Output the (X, Y) coordinate of the center of the cell containing the given text.  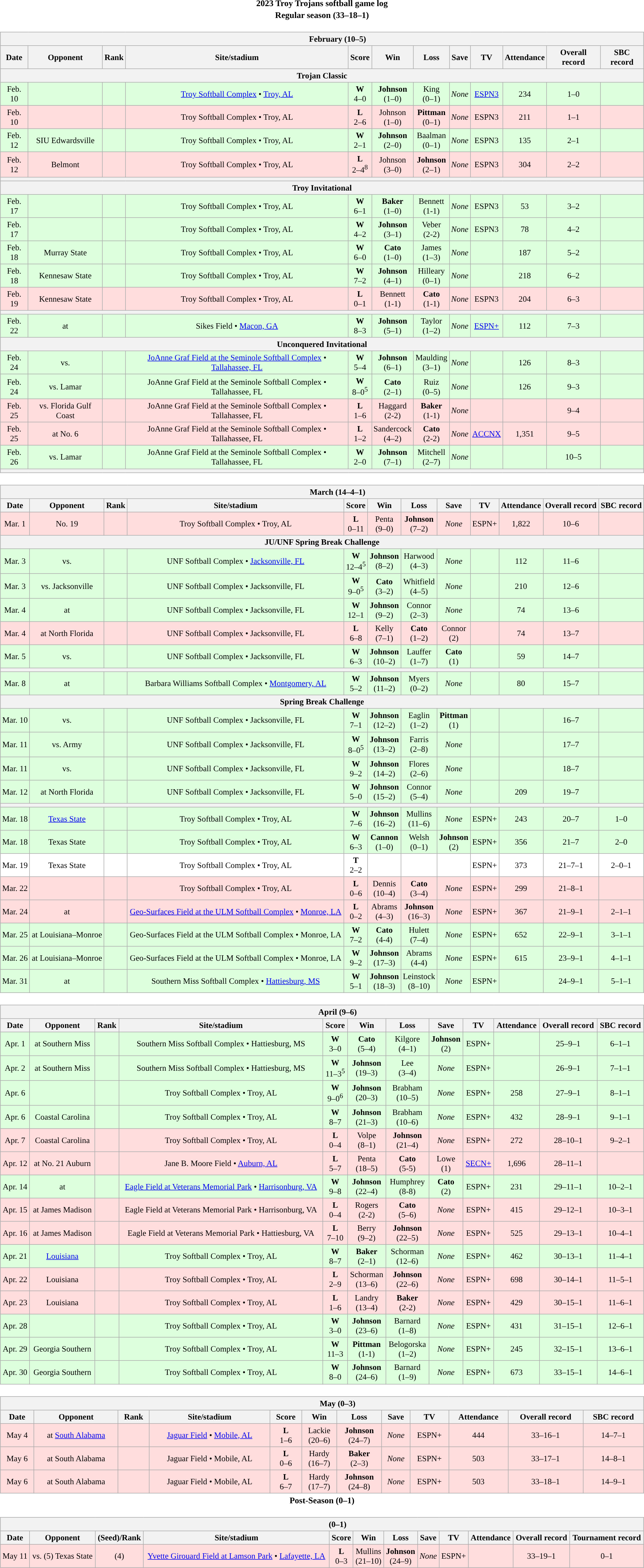
18–7 (571, 769)
Feb. 19 (14, 299)
Spring Break Challenge (322, 702)
0–1 (607, 1556)
Apr. 23 (15, 1303)
12–6 (571, 586)
30–14–1 (568, 1279)
Apr. 7 (15, 1140)
Johnson(24–8) (359, 1481)
218 (525, 275)
Johnson(21–4) (408, 1140)
7–3 (574, 326)
31–15–1 (568, 1326)
444 (479, 1435)
14–8–1 (613, 1458)
at No. 6 (65, 434)
Cato(1–2) (419, 634)
673 (517, 1372)
4–1–1 (621, 958)
7–1–1 (620, 1068)
Feb. 22 (14, 326)
Mar. 22 (15, 888)
Johnson(2–1) (431, 165)
Farris(2–8) (419, 744)
22–9–1 (571, 935)
W9–06 (335, 1093)
Harwood(4–3) (419, 561)
53 (525, 206)
Jane B. Moore Field • Auburn, AL (221, 1164)
Johnson(7–1) (392, 457)
2–1–1 (621, 912)
29–13–1 (568, 1233)
Johnson(24–6) (367, 1372)
Lauffer(1–7) (419, 657)
33–16–1 (546, 1435)
W9–8 (335, 1187)
9–1–1 (620, 1117)
15–7 (571, 684)
17–7 (571, 744)
Johnson(20–3) (367, 1093)
24–9–1 (571, 982)
Lowe(1) (446, 1164)
429 (517, 1303)
SIU Edwardsville (65, 140)
Sikes Field • Macon, GA (237, 326)
W2–0 (360, 457)
Johnson(6–1) (392, 362)
28–9–1 (568, 1117)
10–4–1 (620, 1233)
2–0 (621, 842)
80 (521, 684)
30–13–1 (568, 1256)
L2–9 (335, 1279)
Cato(3–4) (419, 888)
vs. Army (67, 744)
Pittman(1-1) (367, 1349)
Brabham(10–5) (408, 1093)
11–4–1 (620, 1256)
Connor(2–3) (419, 610)
10–2–1 (620, 1187)
Berry(9–2) (367, 1233)
Baker(1–0) (392, 206)
W4–2 (360, 229)
14–6–1 (620, 1372)
W12–45 (356, 561)
ACCNX (487, 434)
Cato(1) (454, 657)
at No. 21 Auburn (63, 1164)
Johnson(24–9) (401, 1556)
L6–8 (356, 634)
Mar. 12 (15, 792)
James(1–3) (431, 252)
Hilleary(0–1) (431, 275)
Rogers(2-2) (367, 1210)
29–12–1 (568, 1210)
Ruiz(0–5) (431, 387)
Apr. 28 (15, 1326)
19–7 (571, 792)
652 (521, 935)
Murray State (65, 252)
vs. Jacksonville (67, 586)
Baker(2-2) (408, 1303)
Mitchell(2–7) (431, 457)
SECN+ (479, 1164)
1,822 (521, 524)
Apr. 22 (15, 1279)
Flores(2–6) (419, 769)
Mar. 25 (15, 935)
Johnson(13–2) (384, 744)
Johnson(17–3) (384, 958)
13–7 (571, 634)
Brabham(10–6) (408, 1117)
Apr. 2 (15, 1068)
Volpe(8–1) (367, 1140)
Pittman(0–1) (431, 117)
Penta(18–5) (367, 1164)
26–9–1 (568, 1068)
Yvette Girouard Field at Lamson Park • Lafayette, LA (236, 1556)
W7–1 (356, 721)
135 (525, 140)
Johnson(22–5) (408, 1233)
Mullins(11–6) (419, 818)
Johnson(16–2) (384, 818)
vs. (5) Texas State (63, 1556)
Johnson(14–2) (384, 769)
10–5 (574, 457)
Johnson(11–2) (384, 684)
W11–35 (335, 1068)
Johnson(23–6) (367, 1326)
Cato(3–2) (384, 586)
27–9–1 (568, 1093)
Mar. 1 (15, 524)
W4–0 (360, 94)
Dennis(10–4) (384, 888)
13–6 (571, 610)
Leinstock(8–10) (419, 982)
187 (525, 252)
21–7 (571, 842)
Apr. 15 (15, 1210)
Johnson(15–2) (384, 792)
258 (517, 1093)
Cato(4-4) (384, 935)
Belmont (65, 165)
W9–05 (356, 586)
1–1 (574, 117)
Penta(9–0) (384, 524)
21–8–1 (571, 888)
525 (517, 1233)
245 (517, 1349)
5–1–1 (621, 982)
33–18–1 (546, 1481)
L1–2 (360, 434)
Mar. 8 (15, 684)
Sandercock(4–2) (392, 434)
Apr. 16 (15, 1233)
Cato(5–4) (367, 1044)
Mullins(21–10) (369, 1556)
20–7 (571, 818)
16–7 (571, 721)
33–15–1 (568, 1372)
5–2 (574, 252)
Cato(5–6) (408, 1210)
Mar. 26 (15, 958)
373 (521, 865)
11–6 (571, 561)
Mar. 31 (15, 982)
698 (517, 1279)
April (9–6) (322, 1012)
Belogorska(1–2) (408, 1349)
Apr. 21 (15, 1256)
Johnson(12–2) (384, 721)
Johnson(5–1) (392, 326)
L0–2 (356, 912)
11–6–1 (620, 1303)
W5–0 (356, 792)
Cannon(1–0) (384, 842)
Johnson(16–3) (419, 912)
29–11–1 (568, 1187)
T2–2 (356, 865)
Barnard(1–8) (408, 1326)
Baalman(0–1) (431, 140)
59 (521, 657)
W6–0 (360, 252)
356 (521, 842)
9–4 (574, 411)
78 (525, 229)
L0–3 (341, 1556)
1,696 (517, 1164)
12–6–1 (620, 1326)
Johnson(4–1) (392, 275)
Barbara Williams Softball Complex • Montgomery, AL (236, 684)
Haggard(2-2) (392, 411)
28–11–1 (568, 1164)
Barnard(1–9) (408, 1372)
L0–1 (360, 299)
415 (517, 1210)
W8–0 (335, 1372)
367 (521, 912)
2–0–1 (621, 865)
Cato(2–1) (392, 387)
W8–3 (360, 326)
Trojan Classic (322, 76)
Baker(2–3) (359, 1458)
Cato(1–0) (392, 252)
304 (525, 165)
231 (517, 1187)
6–2 (574, 275)
3–2 (574, 206)
L2–48 (360, 165)
13–6–1 (620, 1349)
W6–1 (360, 206)
2–2 (574, 165)
33–19–1 (542, 1556)
299 (521, 888)
Baker(2–1) (367, 1256)
Johnson(3–0) (392, 165)
432 (517, 1117)
W5–2 (356, 684)
Taylor(1–2) (431, 326)
Johnson(24–7) (359, 1435)
L7–10 (335, 1233)
Tournament record (607, 1538)
Welsh(0–1) (419, 842)
Apr. 30 (15, 1372)
Johnson(2–0) (392, 140)
May 11 (15, 1556)
L5–7 (335, 1164)
Hardy(17–7) (319, 1481)
Apr. 29 (15, 1349)
February (10–5) (322, 39)
Connor(5–4) (419, 792)
23–9–1 (571, 958)
No. 19 (67, 524)
May (0–3) (322, 1403)
Johnson(3–1) (392, 229)
14–9–1 (613, 1481)
Cato(2-2) (431, 434)
Johnson(21–3) (367, 1117)
Veber(2-2) (431, 229)
9–5 (574, 434)
Troy Invitational (322, 188)
462 (517, 1256)
21–7–1 (571, 865)
Unconquered Invitational (322, 344)
615 (521, 958)
11–5–1 (620, 1279)
King(0–1) (431, 94)
Abrams(4-4) (419, 958)
Eaglin(1–2) (419, 721)
Mar. 19 (15, 865)
8–3 (574, 362)
March (14–4–1) (322, 492)
vs. Florida Gulf Coast (65, 411)
6–3 (574, 299)
Apr. 1 (15, 1044)
Johnson(19–3) (367, 1068)
Cato(2) (446, 1187)
33–17–1 (546, 1458)
Mar. 5 (15, 657)
Landry(13–4) (367, 1303)
Lee(3–4) (408, 1068)
9–2–1 (620, 1140)
W11–3 (335, 1349)
431 (517, 1326)
14–7–1 (613, 1435)
Eagle Field at Veterans Memorial Park • Hattiesburg, VA (221, 1233)
Johnson(7–2) (419, 524)
Myers(0–2) (419, 684)
Johnson(8–2) (384, 561)
6–1–1 (620, 1044)
Cato(1-1) (431, 299)
32–15–1 (568, 1349)
9–3 (574, 387)
Johnson(18–3) (384, 982)
Hardy(16–7) (319, 1458)
Johnson(10–2) (384, 657)
Cato(5-5) (408, 1164)
4–2 (574, 229)
L2–6 (360, 117)
Kilgore(4–1) (408, 1044)
W5–4 (360, 362)
8–1–1 (620, 1093)
28–10–1 (568, 1140)
204 (525, 299)
272 (517, 1140)
(Seed)/Rank (119, 1538)
211 (525, 117)
1,351 (525, 434)
243 (521, 818)
234 (525, 94)
Johnson(22–4) (367, 1187)
W5–1 (356, 982)
Connor(2) (454, 634)
209 (521, 792)
May 4 (17, 1435)
L6–7 (286, 1481)
10–6 (571, 524)
W7–6 (356, 818)
Johnson(9–2) (384, 610)
(4) (119, 1556)
Whitfield(4–5) (419, 586)
L0–11 (356, 524)
Apr. 14 (15, 1187)
Humphrey(8-8) (408, 1187)
Mar. 24 (15, 912)
Mar. 10 (15, 721)
Kelly(7–1) (384, 634)
Johnson(22–6) (408, 1279)
(0–1) (322, 1524)
Hulett(7–4) (419, 935)
W12–1 (356, 610)
25–9–1 (568, 1044)
Pittman(1) (454, 721)
14–7 (571, 657)
Lackie(20–6) (319, 1435)
2–1 (574, 140)
Feb. 26 (14, 457)
210 (521, 586)
W2–1 (360, 140)
Schorman(12–6) (408, 1256)
3–1–1 (621, 935)
Baker(1-1) (431, 411)
Abrams(4–3) (384, 912)
Schorman(13–6) (367, 1279)
JU/UNF Spring Break Challenge (322, 542)
30–15–1 (568, 1303)
10–3–1 (620, 1210)
21–9–1 (571, 912)
Apr. 12 (15, 1164)
Maulding(3–1) (431, 362)
